Locate the cell with the specified text and output its [X, Y] center coordinate. 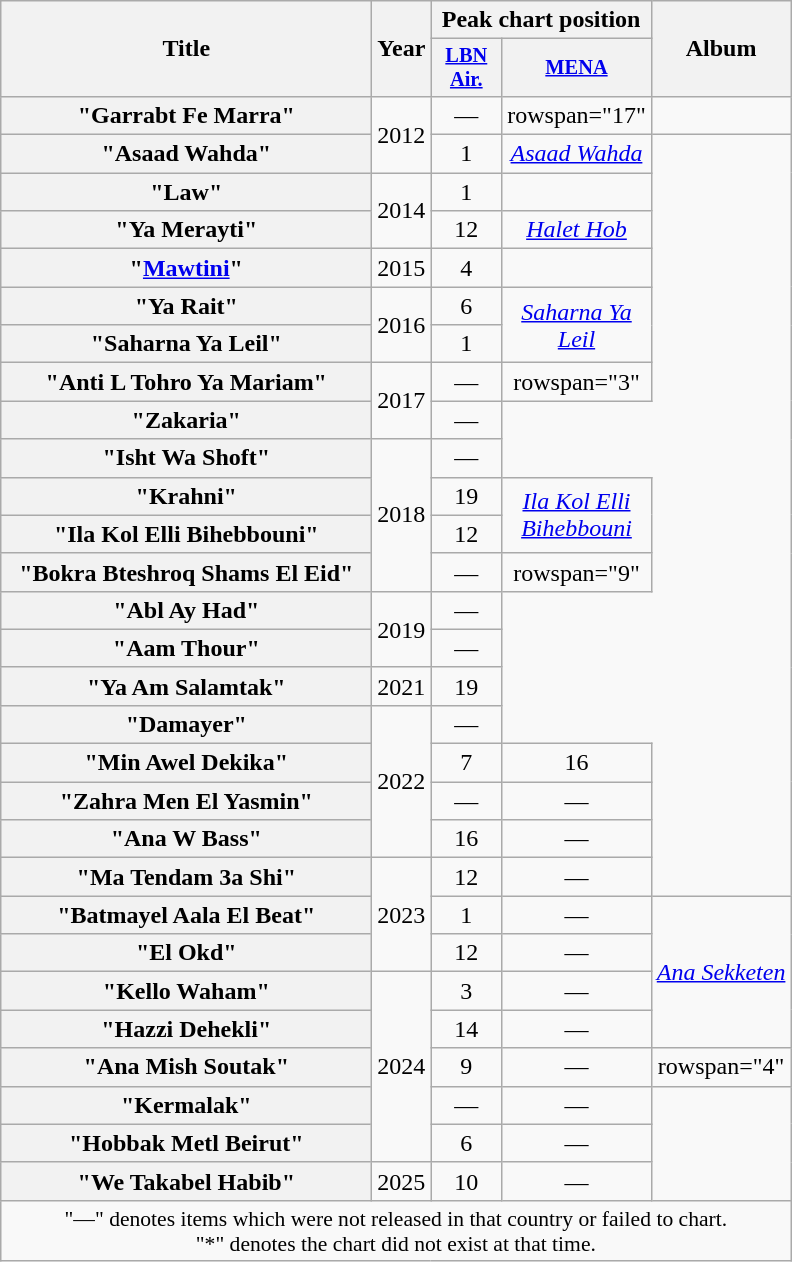
"Isht Wa Shoft" [186, 458]
Saharna Ya Leil [577, 325]
"We Takabel Habib" [186, 1181]
"—" denotes items which were not released in that country or failed to chart."*" denotes the chart did not exist at that time. [396, 1230]
"Anti L Tohro Ya Mariam" [186, 382]
2012 [402, 134]
"El Okd" [186, 953]
"Abl Ay Had" [186, 610]
2024 [402, 1067]
Halet Hob [577, 230]
MENA [577, 68]
2022 [402, 781]
2025 [402, 1181]
9 [466, 1067]
"Ya Rait" [186, 306]
Peak chart position [541, 20]
2014 [402, 211]
Title [186, 49]
"Bokra Bteshroq Shams El Eid" [186, 572]
"Ana W Bass" [186, 839]
2019 [402, 629]
4 [466, 268]
2015 [402, 268]
"Ma Tendam 3a Shi" [186, 877]
"Min Awel Dekika" [186, 763]
Album [721, 49]
LBNAir. [466, 68]
10 [466, 1181]
Ana Sekketen [721, 972]
"Damayer" [186, 724]
"Zakaria" [186, 420]
"Ila Kol Elli Bihebbouni" [186, 534]
"Aam Thour" [186, 648]
2018 [402, 515]
Ila Kol Elli Bihebbouni [577, 515]
7 [466, 763]
rowspan="4" [721, 1067]
"Hobbak Metl Beirut" [186, 1143]
"Kermalak" [186, 1105]
"Zahra Men El Yasmin" [186, 801]
2017 [402, 401]
"Garrabt Fe Marra" [186, 115]
"Ana Mish Soutak" [186, 1067]
3 [466, 991]
"Batmayel Aala El Beat" [186, 915]
"Krahni" [186, 496]
2016 [402, 325]
"Law" [186, 192]
Asaad Wahda [577, 154]
"Hazzi Dehekli" [186, 1029]
"Mawtini" [186, 268]
"Saharna Ya Leil" [186, 344]
"Asaad Wahda" [186, 154]
2023 [402, 915]
rowspan="3" [577, 382]
rowspan="9" [577, 572]
Year [402, 49]
rowspan="17" [577, 115]
"Ya Merayti" [186, 230]
2021 [402, 686]
"Ya Am Salamtak" [186, 686]
"Kello Waham" [186, 991]
14 [466, 1029]
